From the cell containing the given text, extract its center point as (X, Y) coordinate. 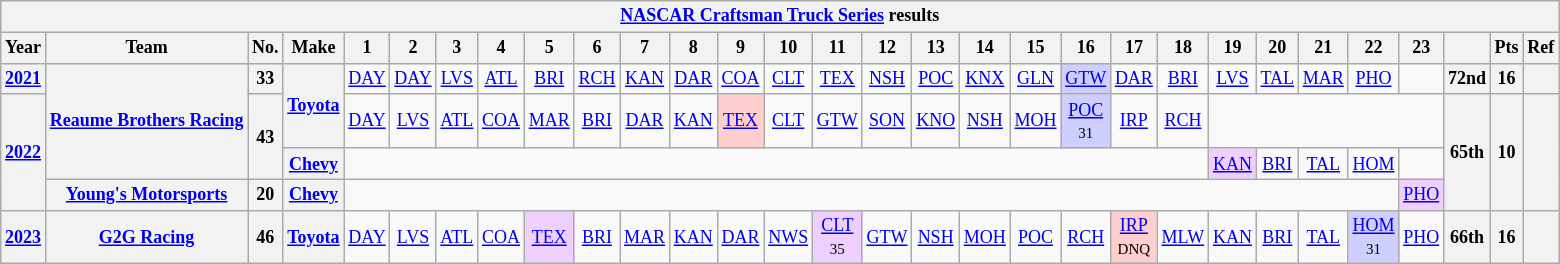
8 (693, 48)
5 (549, 48)
22 (1374, 48)
Team (146, 48)
43 (266, 136)
17 (1134, 48)
SON (887, 121)
Pts (1506, 48)
9 (740, 48)
HOM31 (1374, 237)
72nd (1468, 78)
Make (314, 48)
NASCAR Craftsman Truck Series results (780, 16)
POC31 (1086, 121)
65th (1468, 152)
11 (837, 48)
15 (1036, 48)
3 (457, 48)
1 (367, 48)
No. (266, 48)
2022 (24, 152)
IRP (1134, 121)
14 (984, 48)
2021 (24, 78)
6 (597, 48)
NWS (788, 237)
KNX (984, 78)
4 (502, 48)
13 (936, 48)
CLT35 (837, 237)
66th (1468, 237)
18 (1182, 48)
KNO (936, 121)
33 (266, 78)
GLN (1036, 78)
MLW (1182, 237)
Year (24, 48)
7 (645, 48)
2023 (24, 237)
Ref (1541, 48)
23 (1422, 48)
G2G Racing (146, 237)
19 (1233, 48)
12 (887, 48)
Young's Motorsports (146, 194)
IRPDNQ (1134, 237)
HOM (1374, 164)
Reaume Brothers Racing (146, 121)
2 (413, 48)
46 (266, 237)
21 (1323, 48)
